From the cell containing the given text, extract its center point as [x, y] coordinate. 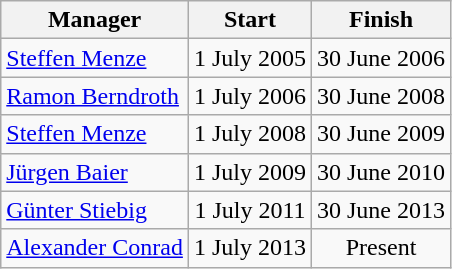
Finish [380, 20]
Alexander Conrad [95, 248]
30 June 2006 [380, 58]
Ramon Berndroth [95, 96]
Günter Stiebig [95, 210]
1 July 2011 [250, 210]
30 June 2009 [380, 134]
30 June 2008 [380, 96]
1 July 2008 [250, 134]
1 July 2013 [250, 248]
1 July 2005 [250, 58]
Present [380, 248]
30 June 2013 [380, 210]
30 June 2010 [380, 172]
Jürgen Baier [95, 172]
1 July 2009 [250, 172]
Manager [95, 20]
Start [250, 20]
1 July 2006 [250, 96]
